Identify which cell holds the provided text, then report its (x, y) central coordinate. 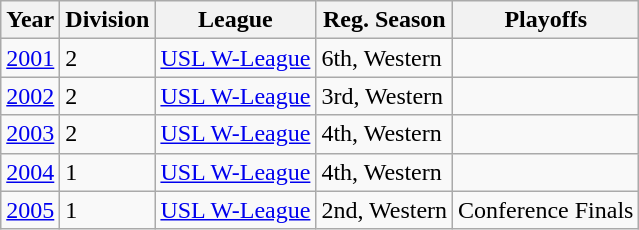
2003 (30, 134)
Division (108, 20)
2001 (30, 58)
3rd, Western (384, 96)
2005 (30, 210)
2002 (30, 96)
6th, Western (384, 58)
League (236, 20)
Conference Finals (546, 210)
Year (30, 20)
2nd, Western (384, 210)
Reg. Season (384, 20)
2004 (30, 172)
Playoffs (546, 20)
